Pinpoint the cell where the given text exists, returning its [x, y] midpoint coordinate. 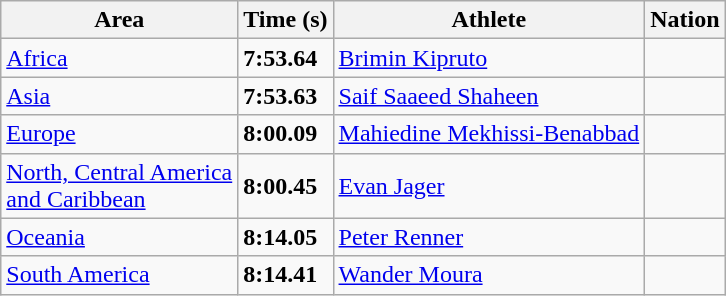
7:53.63 [286, 96]
Brimin Kipruto [489, 58]
Africa [120, 58]
North, Central America and Caribbean [120, 186]
8:14.41 [286, 275]
Mahiedine Mekhissi-Benabbad [489, 134]
Time (s) [286, 20]
8:00.09 [286, 134]
Athlete [489, 20]
7:53.64 [286, 58]
Peter Renner [489, 237]
Oceania [120, 237]
Nation [685, 20]
Area [120, 20]
Europe [120, 134]
Asia [120, 96]
Saif Saaeed Shaheen [489, 96]
Evan Jager [489, 186]
South America [120, 275]
Wander Moura [489, 275]
8:14.05 [286, 237]
8:00.45 [286, 186]
